From the cell containing the given text, extract its center point as (X, Y) coordinate. 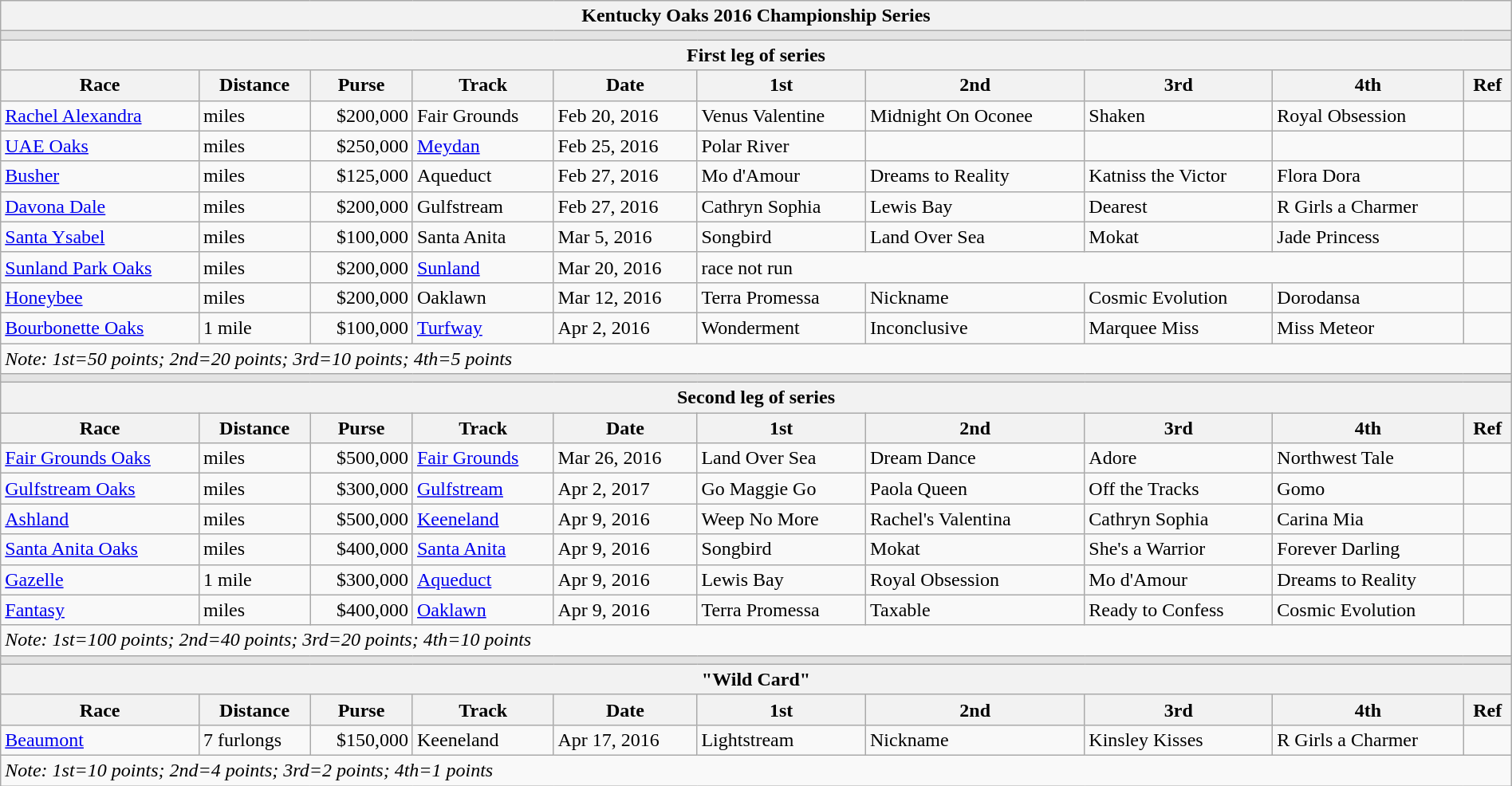
$150,000 (362, 740)
Adore (1179, 458)
Shaken (1179, 116)
Fantasy (100, 610)
Turfway (483, 328)
Feb 20, 2016 (625, 116)
Taxable (975, 610)
Gazelle (100, 580)
$250,000 (362, 146)
Note: 1st=10 points; 2nd=4 points; 3rd=2 points; 4th=1 points (756, 770)
Feb 25, 2016 (625, 146)
Venus Valentine (782, 116)
Ashland (100, 519)
Miss Meteor (1368, 328)
Lightstream (782, 740)
Inconclusive (975, 328)
Midnight On Oconee (975, 116)
Dearest (1179, 206)
Weep No More (782, 519)
Carina Mia (1368, 519)
Note: 1st=100 points; 2nd=40 points; 3rd=20 points; 4th=10 points (756, 640)
Paola Queen (975, 489)
Ready to Confess (1179, 610)
Gulfstream Oaks (100, 489)
Katniss the Victor (1179, 176)
Apr 2, 2016 (625, 328)
Santa Ysabel (100, 237)
Mar 12, 2016 (625, 297)
Polar River (782, 146)
Fair Grounds Oaks (100, 458)
race not run (1080, 267)
Beaumont (100, 740)
7 furlongs (255, 740)
Jade Princess (1368, 237)
Northwest Tale (1368, 458)
Apr 2, 2017 (625, 489)
Meydan (483, 146)
Santa Anita Oaks (100, 549)
"Wild Card" (756, 679)
Go Maggie Go (782, 489)
Bourbonette Oaks (100, 328)
Rachel Alexandra (100, 116)
Note: 1st=50 points; 2nd=20 points; 3rd=10 points; 4th=5 points (756, 358)
UAE Oaks (100, 146)
Busher (100, 176)
Kentucky Oaks 2016 Championship Series (756, 16)
Honeybee (100, 297)
Gomo (1368, 489)
Flora Dora (1368, 176)
Forever Darling (1368, 549)
Dorodansa (1368, 297)
Wonderment (782, 328)
$125,000 (362, 176)
Dream Dance (975, 458)
Davona Dale (100, 206)
Kinsley Kisses (1179, 740)
Mar 20, 2016 (625, 267)
First leg of series (756, 55)
Sunland (483, 267)
Second leg of series (756, 398)
Apr 17, 2016 (625, 740)
Sunland Park Oaks (100, 267)
Rachel's Valentina (975, 519)
Off the Tracks (1179, 489)
She's a Warrior (1179, 549)
Marquee Miss (1179, 328)
Mar 5, 2016 (625, 237)
Mar 26, 2016 (625, 458)
